Provide the [X, Y] coordinate of the cell's center where the given text is located.  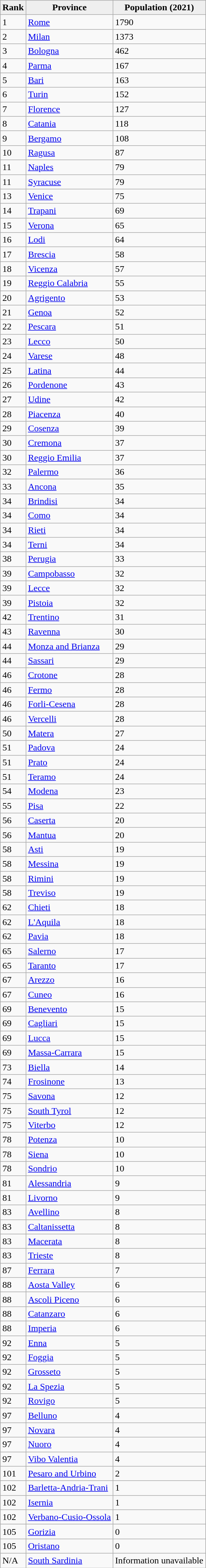
74 [13, 1081]
Grosseto [69, 1372]
La Spezia [69, 1386]
Mantua [69, 835]
Lucca [69, 1038]
Rimini [69, 878]
Udine [69, 399]
Novara [69, 1430]
462 [159, 51]
Pistoia [69, 602]
Padova [69, 748]
38 [13, 559]
Nuoro [69, 1444]
Rank [13, 8]
Oristano [69, 1546]
Frosinone [69, 1081]
Sondrio [69, 1169]
53 [159, 298]
Isernia [69, 1502]
Province [69, 8]
Avellino [69, 1212]
Como [69, 516]
Teramo [69, 777]
Pisa [69, 806]
Bologna [69, 51]
Foggia [69, 1358]
South Tyrol [69, 1111]
Messina [69, 864]
Cuneo [69, 994]
Palermo [69, 472]
Ancona [69, 487]
Monza and Brianza [69, 646]
Viterbo [69, 1125]
Crotone [69, 675]
Lodi [69, 240]
1373 [159, 37]
N/A [13, 1560]
Milan [69, 37]
Aosta Valley [69, 1285]
Ferrara [69, 1270]
Vercelli [69, 719]
Varese [69, 356]
Sassari [69, 661]
108 [159, 138]
52 [159, 312]
31 [159, 617]
Rieti [69, 530]
Lecce [69, 588]
73 [13, 1067]
Campobasso [69, 574]
167 [159, 66]
Ravenna [69, 631]
26 [13, 385]
Rovigo [69, 1401]
Forli-Cesena [69, 704]
Terni [69, 545]
Alessandria [69, 1183]
Perugia [69, 559]
Fermo [69, 690]
118 [159, 124]
3 [13, 51]
Belluno [69, 1415]
Reggio Emilia [69, 458]
Vicenza [69, 269]
Naples [69, 167]
Brindisi [69, 501]
Trentino [69, 617]
Taranto [69, 966]
Information unavailable [159, 1560]
Barletta-Andria-Trani [69, 1488]
Agrigento [69, 298]
Genoa [69, 312]
Ascoli Piceno [69, 1299]
Piacenza [69, 414]
Cagliari [69, 1023]
Latina [69, 370]
South Sardinia [69, 1560]
163 [159, 80]
Prato [69, 762]
Rome [69, 22]
Benevento [69, 1009]
57 [159, 269]
Verona [69, 225]
Trieste [69, 1256]
Trapani [69, 211]
21 [13, 312]
Florence [69, 109]
Potenza [69, 1140]
Cremona [69, 443]
Population (2021) [159, 8]
Savona [69, 1096]
Caltanissetta [69, 1227]
Pescara [69, 327]
Modena [69, 791]
Lecco [69, 341]
Treviso [69, 893]
Venice [69, 196]
Catanzaro [69, 1314]
Enna [69, 1343]
Bergamo [69, 138]
Pavia [69, 937]
48 [159, 356]
Reggio Calabria [69, 283]
152 [159, 95]
Asti [69, 849]
Gorizia [69, 1531]
Cosenza [69, 429]
Matera [69, 733]
Bari [69, 80]
40 [159, 414]
Massa-Carrara [69, 1052]
Livorno [69, 1198]
Verbano-Cusio-Ossola [69, 1517]
Imperia [69, 1328]
Parma [69, 66]
Salerno [69, 951]
Turin [69, 95]
64 [159, 240]
Macerata [69, 1241]
Siena [69, 1154]
101 [13, 1473]
Vibo Valentia [69, 1459]
54 [13, 791]
36 [159, 472]
Chieti [69, 908]
Syracuse [69, 182]
35 [159, 487]
Ragusa [69, 153]
L'Aquila [69, 922]
127 [159, 109]
25 [13, 370]
Pesaro and Urbino [69, 1473]
Biella [69, 1067]
Catania [69, 124]
Brescia [69, 254]
1790 [159, 22]
Arezzo [69, 980]
Caserta [69, 820]
Pordenone [69, 385]
